Locate the cell with the specified text and output its [X, Y] center coordinate. 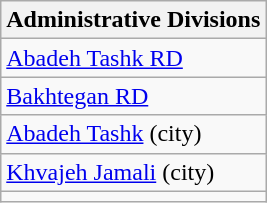
Abadeh Tashk (city) [134, 134]
Khvajeh Jamali (city) [134, 172]
Bakhtegan RD [134, 96]
Abadeh Tashk RD [134, 58]
Administrative Divisions [134, 20]
